Extract the [x, y] coordinate from the center of the cell holding the provided text.  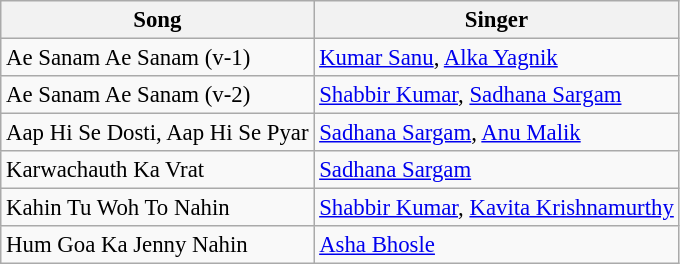
Kumar Sanu, Alka Yagnik [496, 58]
Ae Sanam Ae Sanam (v-1) [158, 58]
Sadhana Sargam [496, 170]
Singer [496, 20]
Asha Bhosle [496, 245]
Sadhana Sargam, Anu Malik [496, 133]
Ae Sanam Ae Sanam (v-2) [158, 95]
Hum Goa Ka Jenny Nahin [158, 245]
Aap Hi Se Dosti, Aap Hi Se Pyar [158, 133]
Karwachauth Ka Vrat [158, 170]
Song [158, 20]
Kahin Tu Woh To Nahin [158, 208]
Shabbir Kumar, Sadhana Sargam [496, 95]
Shabbir Kumar, Kavita Krishnamurthy [496, 208]
